For the text-containing cell, return its midpoint in [X, Y] coordinate format. 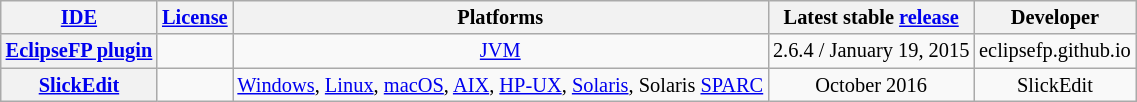
2.6.4 / January 19, 2015 [871, 51]
IDE [79, 17]
October 2016 [871, 85]
JVM [500, 51]
eclipsefp.github.io [1054, 51]
Latest stable release [871, 17]
Platforms [500, 17]
Windows, Linux, macOS, AIX, HP-UX, Solaris, Solaris SPARC [500, 85]
EclipseFP plugin [79, 51]
Developer [1054, 17]
License [194, 17]
